Provide the (X, Y) coordinate of the cell's center where the given text is located.  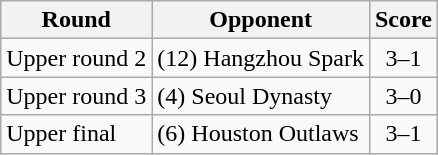
(4) Seoul Dynasty (261, 96)
(6) Houston Outlaws (261, 134)
Upper round 3 (76, 96)
(12) Hangzhou Spark (261, 58)
Upper final (76, 134)
Round (76, 20)
Score (403, 20)
Upper round 2 (76, 58)
3–0 (403, 96)
Opponent (261, 20)
